Detect which cell encompasses the target text, then output its (x, y) center coordinate. 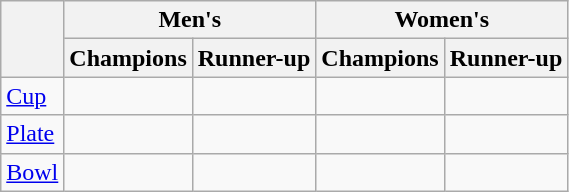
Bowl (32, 172)
Cup (32, 96)
Plate (32, 134)
Women's (442, 20)
Men's (190, 20)
